Return the [X, Y] coordinate for the center point of the cell that contains the specified text.  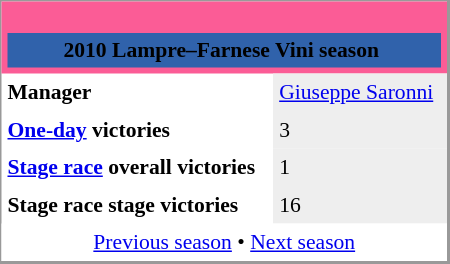
16 [360, 205]
Giuseppe Saronni [360, 93]
Manager [138, 93]
3 [360, 130]
One-day victories [138, 130]
1 [360, 167]
Previous season • Next season [225, 243]
Stage race stage victories [138, 205]
Stage race overall victories [138, 167]
